Extract the (x, y) coordinate from the center of the cell holding the provided text.  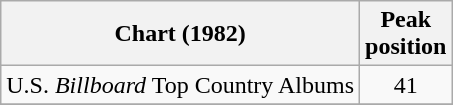
Peakposition (406, 34)
Chart (1982) (180, 34)
41 (406, 85)
U.S. Billboard Top Country Albums (180, 85)
